Provide the [x, y] coordinate of the cell's center where the given text is located.  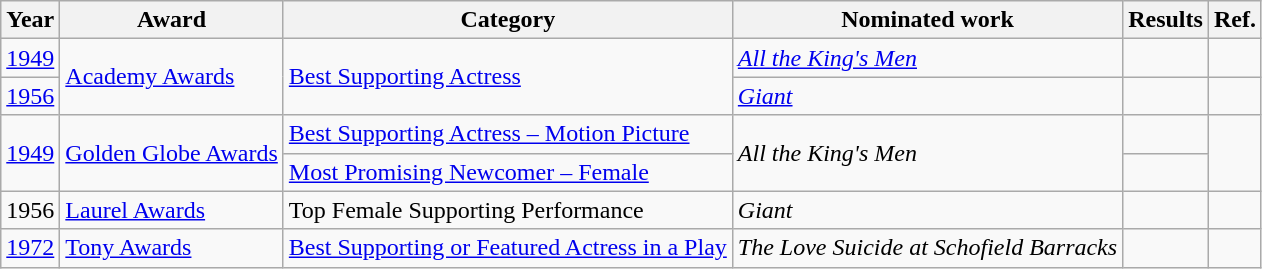
Best Supporting Actress – Motion Picture [508, 134]
Academy Awards [172, 77]
1972 [30, 248]
Year [30, 20]
Category [508, 20]
Nominated work [927, 20]
Best Supporting Actress [508, 77]
Award [172, 20]
Ref. [1234, 20]
Best Supporting or Featured Actress in a Play [508, 248]
Results [1166, 20]
Golden Globe Awards [172, 153]
Top Female Supporting Performance [508, 210]
Laurel Awards [172, 210]
The Love Suicide at Schofield Barracks [927, 248]
Most Promising Newcomer – Female [508, 172]
Tony Awards [172, 248]
